Scan for the cell matching the given text and deliver its (x, y) coordinate at center. 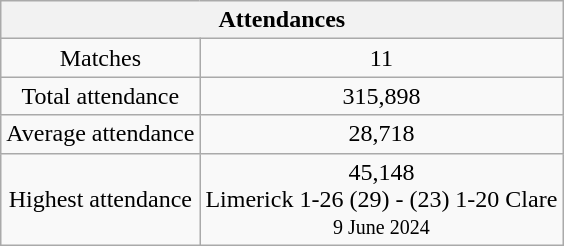
Attendances (282, 20)
Total attendance (100, 96)
Matches (100, 58)
Average attendance (100, 134)
Highest attendance (100, 199)
315,898 (382, 96)
45,148 Limerick 1-26 (29) - (23) 1-20 Clare 9 June 2024 (382, 199)
11 (382, 58)
28,718 (382, 134)
